Search for the cell housing the specified text and yield its (X, Y) center coordinate. 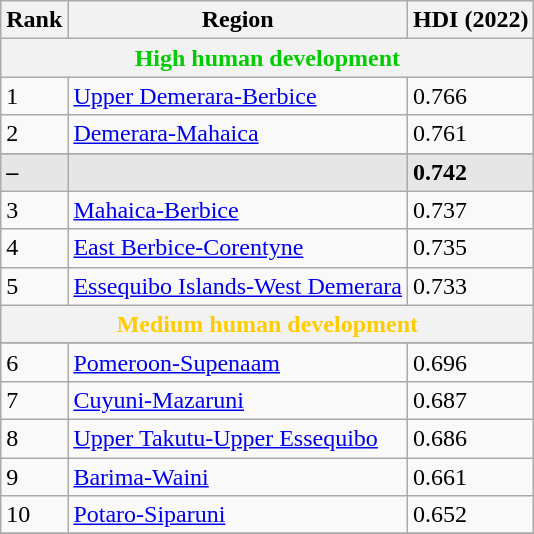
Rank (34, 20)
0.766 (471, 96)
Region (238, 20)
0.742 (471, 172)
Mahaica-Berbice (238, 210)
– (34, 172)
0.733 (471, 286)
Potaro-Siparuni (238, 515)
HDI (2022) (471, 20)
Upper Demerara-Berbice (238, 96)
6 (34, 362)
0.687 (471, 400)
0.686 (471, 438)
2 (34, 134)
3 (34, 210)
0.737 (471, 210)
0.652 (471, 515)
Upper Takutu-Upper Essequibo (238, 438)
Medium human development (268, 324)
0.696 (471, 362)
5 (34, 286)
Cuyuni-Mazaruni (238, 400)
High human development (268, 58)
Demerara-Mahaica (238, 134)
0.661 (471, 477)
0.735 (471, 248)
10 (34, 515)
8 (34, 438)
Barima-Waini (238, 477)
0.761 (471, 134)
Essequibo Islands-West Demerara (238, 286)
1 (34, 96)
9 (34, 477)
4 (34, 248)
Pomeroon-Supenaam (238, 362)
East Berbice-Corentyne (238, 248)
7 (34, 400)
